Search for the cell housing the specified text and yield its [x, y] center coordinate. 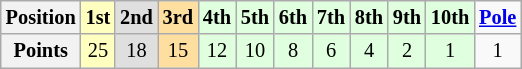
5th [255, 17]
15 [178, 51]
10th [450, 17]
2nd [136, 17]
10 [255, 51]
25 [98, 51]
4th [217, 17]
8 [293, 51]
1st [98, 17]
3rd [178, 17]
9th [407, 17]
Position [41, 17]
8th [369, 17]
7th [331, 17]
4 [369, 51]
6 [331, 51]
Pole [498, 17]
12 [217, 51]
18 [136, 51]
6th [293, 17]
Points [41, 51]
2 [407, 51]
